Identify which cell holds the provided text, then report its (X, Y) central coordinate. 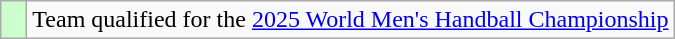
Team qualified for the 2025 World Men's Handball Championship (350, 20)
